Return [X, Y] of the center of cell containing provided text 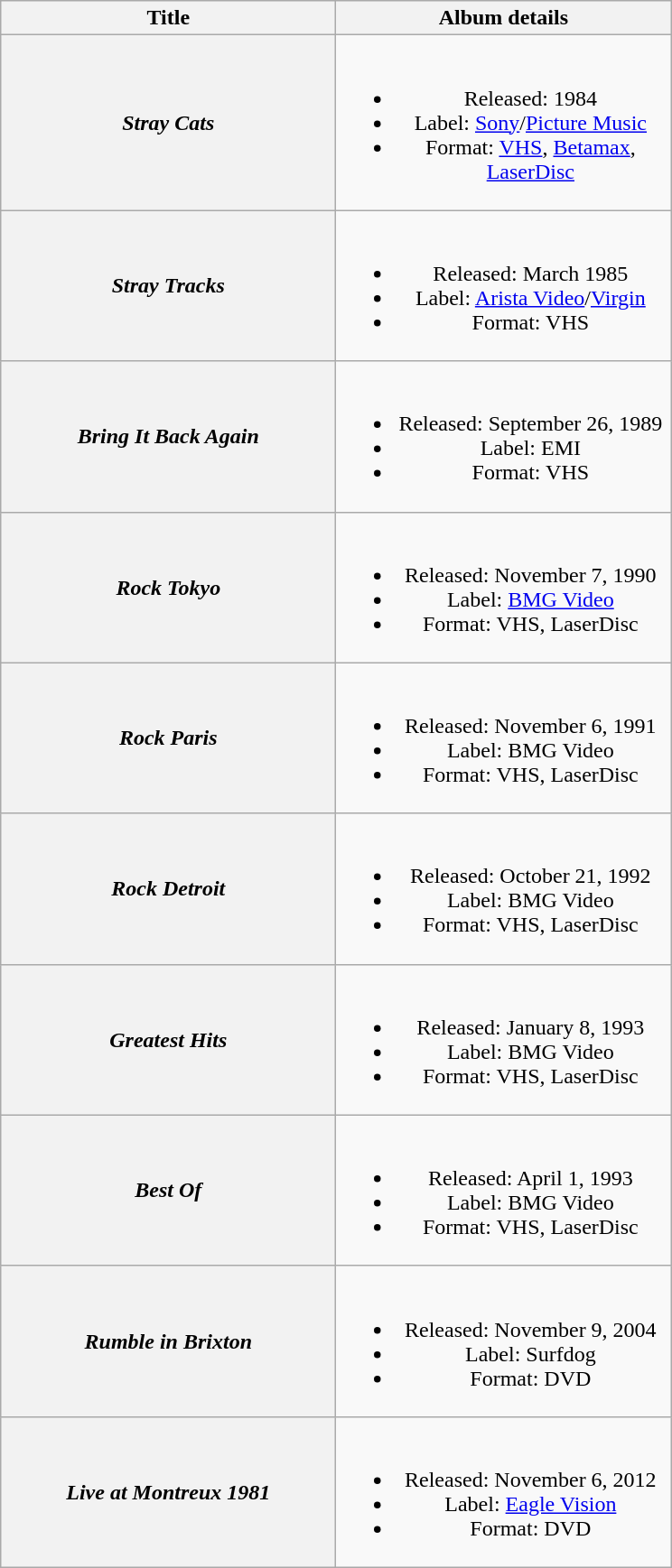
Bring It Back Again [168, 437]
Rock Tokyo [168, 587]
Released: April 1, 1993Label: BMG VideoFormat: VHS, LaserDisc [504, 1190]
Title [168, 18]
Rumble in Brixton [168, 1341]
Released: November 6, 1991Label: BMG VideoFormat: VHS, LaserDisc [504, 738]
Stray Cats [168, 123]
Stray Tracks [168, 285]
Released: March 1985Label: Arista Video/VirginFormat: VHS [504, 285]
Rock Detroit [168, 888]
Released: 1984Label: Sony/Picture MusicFormat: VHS, Betamax, LaserDisc [504, 123]
Rock Paris [168, 738]
Released: November 9, 2004Label: SurfdogFormat: DVD [504, 1341]
Album details [504, 18]
Best Of [168, 1190]
Released: November 6, 2012Label: Eagle VisionFormat: DVD [504, 1491]
Released: January 8, 1993Label: BMG VideoFormat: VHS, LaserDisc [504, 1040]
Released: September 26, 1989Label: EMIFormat: VHS [504, 437]
Released: October 21, 1992Label: BMG VideoFormat: VHS, LaserDisc [504, 888]
Greatest Hits [168, 1040]
Released: November 7, 1990Label: BMG VideoFormat: VHS, LaserDisc [504, 587]
Live at Montreux 1981 [168, 1491]
